Find where the given text appears and provide that cell's center as [x, y] coordinate. 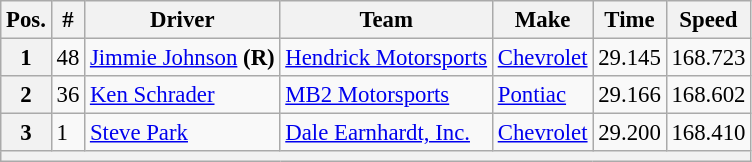
48 [68, 58]
2 [26, 95]
29.145 [630, 58]
Pontiac [542, 95]
36 [68, 95]
168.602 [708, 95]
Dale Earnhardt, Inc. [386, 133]
Time [630, 20]
Steve Park [182, 133]
168.723 [708, 58]
# [68, 20]
29.200 [630, 133]
MB2 Motorsports [386, 95]
Pos. [26, 20]
168.410 [708, 133]
Hendrick Motorsports [386, 58]
Driver [182, 20]
Ken Schrader [182, 95]
3 [26, 133]
29.166 [630, 95]
Make [542, 20]
Speed [708, 20]
Team [386, 20]
Jimmie Johnson (R) [182, 58]
